Determine the (x, y) coordinate at the center of the cell enclosing the given text.  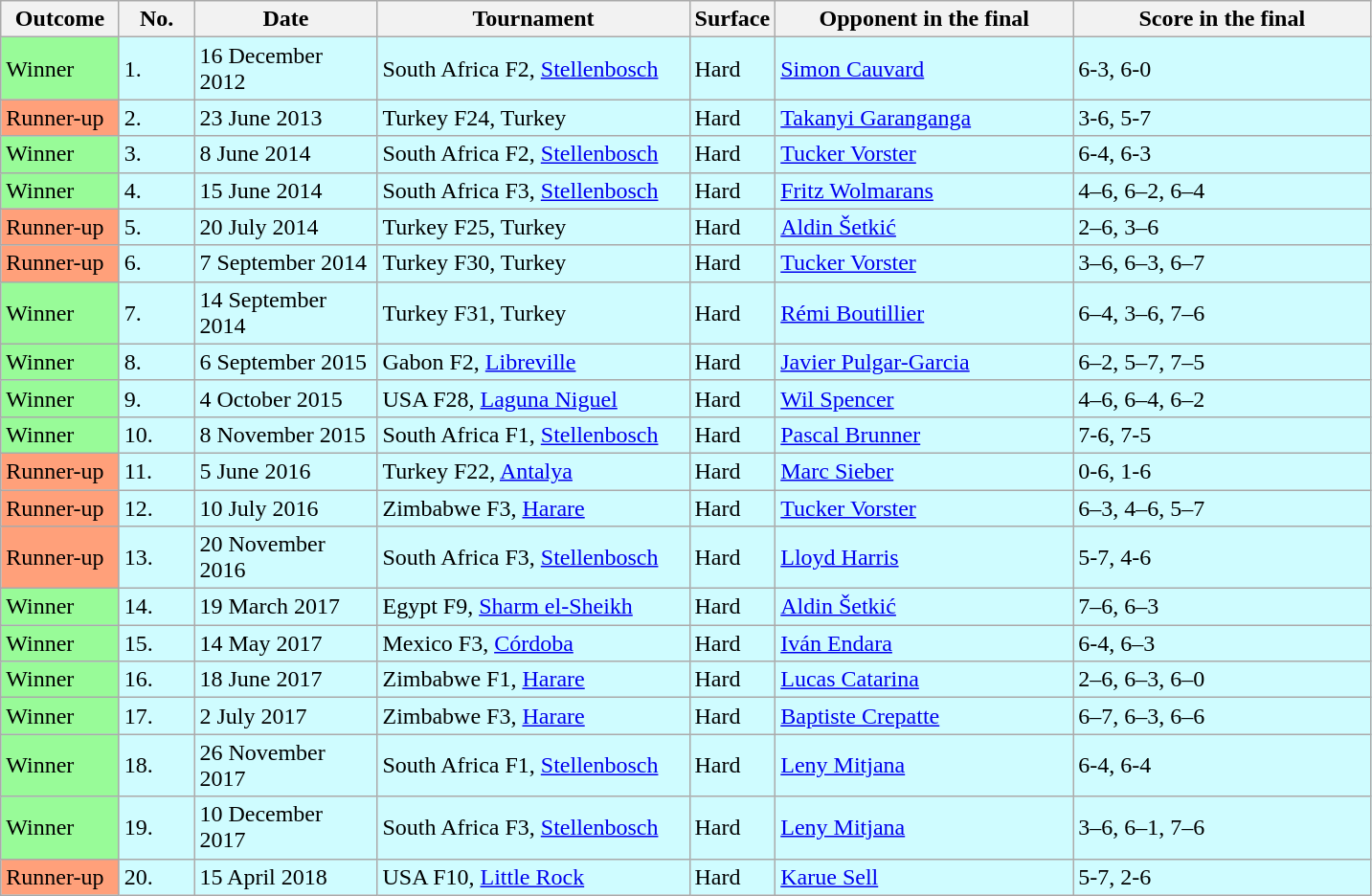
Surface (732, 19)
15 June 2014 (285, 190)
5-7, 4-6 (1222, 557)
13. (157, 557)
Opponent in the final (925, 19)
5-7, 2-6 (1222, 877)
Lloyd Harris (925, 557)
2 July 2017 (285, 716)
4 October 2015 (285, 398)
19. (157, 827)
7–6, 6–3 (1222, 607)
Iván Endara (925, 643)
Rémi Boutillier (925, 312)
6-4, 6-3 (1222, 154)
Pascal Brunner (925, 435)
Wil Spencer (925, 398)
23 June 2013 (285, 118)
19 March 2017 (285, 607)
Turkey F31, Turkey (533, 312)
10 July 2016 (285, 508)
2–6, 6–3, 6–0 (1222, 680)
8. (157, 362)
2. (157, 118)
No. (157, 19)
Zimbabwe F1, Harare (533, 680)
9. (157, 398)
18 June 2017 (285, 680)
18. (157, 766)
Simon Cauvard (925, 69)
Egypt F9, Sharm el-Sheikh (533, 607)
0-6, 1-6 (1222, 471)
12. (157, 508)
5 June 2016 (285, 471)
14. (157, 607)
1. (157, 69)
8 November 2015 (285, 435)
6-3, 6-0 (1222, 69)
6-4, 6-4 (1222, 766)
6 September 2015 (285, 362)
Karue Sell (925, 877)
7. (157, 312)
2–6, 3–6 (1222, 227)
Turkey F30, Turkey (533, 263)
16. (157, 680)
6–4, 3–6, 7–6 (1222, 312)
Tournament (533, 19)
10 December 2017 (285, 827)
Outcome (60, 19)
7-6, 7-5 (1222, 435)
4. (157, 190)
14 May 2017 (285, 643)
3–6, 6–3, 6–7 (1222, 263)
Turkey F24, Turkey (533, 118)
6–7, 6–3, 6–6 (1222, 716)
14 September 2014 (285, 312)
Javier Pulgar-Garcia (925, 362)
3–6, 6–1, 7–6 (1222, 827)
6-4, 6–3 (1222, 643)
Baptiste Crepatte (925, 716)
Date (285, 19)
7 September 2014 (285, 263)
Mexico F3, Córdoba (533, 643)
Marc Sieber (925, 471)
Score in the final (1222, 19)
Turkey F22, Antalya (533, 471)
6–3, 4–6, 5–7 (1222, 508)
15 April 2018 (285, 877)
3-6, 5-7 (1222, 118)
6–2, 5–7, 7–5 (1222, 362)
Fritz Wolmarans (925, 190)
USA F10, Little Rock (533, 877)
11. (157, 471)
20 November 2016 (285, 557)
10. (157, 435)
4–6, 6–2, 6–4 (1222, 190)
USA F28, Laguna Niguel (533, 398)
17. (157, 716)
5. (157, 227)
4–6, 6–4, 6–2 (1222, 398)
Gabon F2, Libreville (533, 362)
15. (157, 643)
Takanyi Garanganga (925, 118)
20. (157, 877)
16 December 2012 (285, 69)
8 June 2014 (285, 154)
26 November 2017 (285, 766)
20 July 2014 (285, 227)
6. (157, 263)
3. (157, 154)
Turkey F25, Turkey (533, 227)
Lucas Catarina (925, 680)
